Return (X, Y) of the center of cell containing provided text 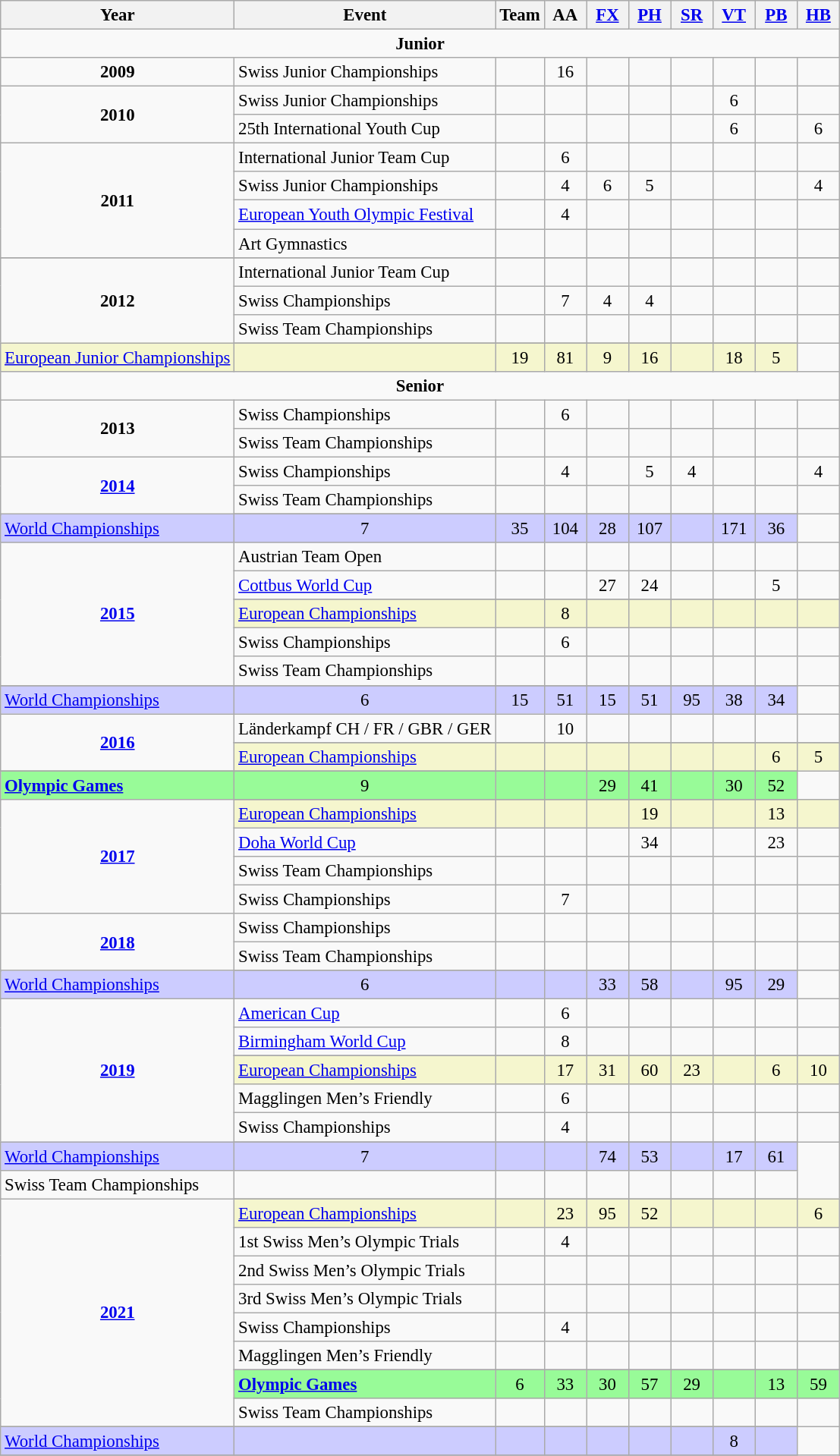
3rd Swiss Men’s Olympic Trials (365, 1299)
Art Gymnastics (365, 244)
Year (118, 15)
European Junior Championships (118, 357)
HB (819, 15)
2013 (118, 428)
European Youth Olympic Festival (365, 215)
31 (608, 1071)
SR (692, 15)
104 (565, 529)
36 (776, 529)
Senior (420, 386)
25th International Youth Cup (365, 129)
2019 (118, 1071)
107 (650, 529)
18 (734, 357)
Doha World Cup (365, 842)
AA (565, 15)
VT (734, 15)
74 (608, 1156)
41 (650, 785)
2nd Swiss Men’s Olympic Trials (365, 1270)
58 (650, 985)
61 (776, 1156)
PB (776, 15)
2012 (118, 300)
2021 (118, 1313)
24 (650, 586)
38 (734, 700)
Cottbus World Cup (365, 586)
53 (650, 1156)
American Cup (365, 1014)
2014 (118, 486)
2010 (118, 115)
59 (819, 1384)
Junior (420, 44)
27 (608, 586)
Team (520, 15)
2018 (118, 942)
57 (650, 1384)
2009 (118, 72)
171 (734, 529)
FX (608, 15)
28 (608, 529)
Länderkampf CH / FR / GBR / GER (365, 728)
81 (565, 357)
PH (650, 15)
2011 (118, 200)
2017 (118, 857)
35 (520, 529)
2015 (118, 614)
Austrian Team Open (365, 557)
60 (650, 1071)
2016 (118, 742)
Birmingham World Cup (365, 1042)
Event (365, 15)
1st Swiss Men’s Olympic Trials (365, 1241)
